Pinpoint the cell where the given text exists, returning its (x, y) midpoint coordinate. 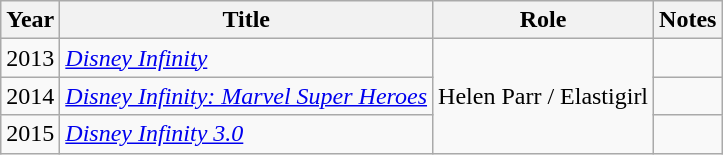
2013 (30, 58)
Year (30, 20)
Disney Infinity: Marvel Super Heroes (246, 96)
Notes (688, 20)
2015 (30, 134)
Helen Parr / Elastigirl (544, 96)
Disney Infinity 3.0 (246, 134)
Title (246, 20)
Disney Infinity (246, 58)
Role (544, 20)
2014 (30, 96)
